Detect which cell encompasses the target text, then output its (X, Y) center coordinate. 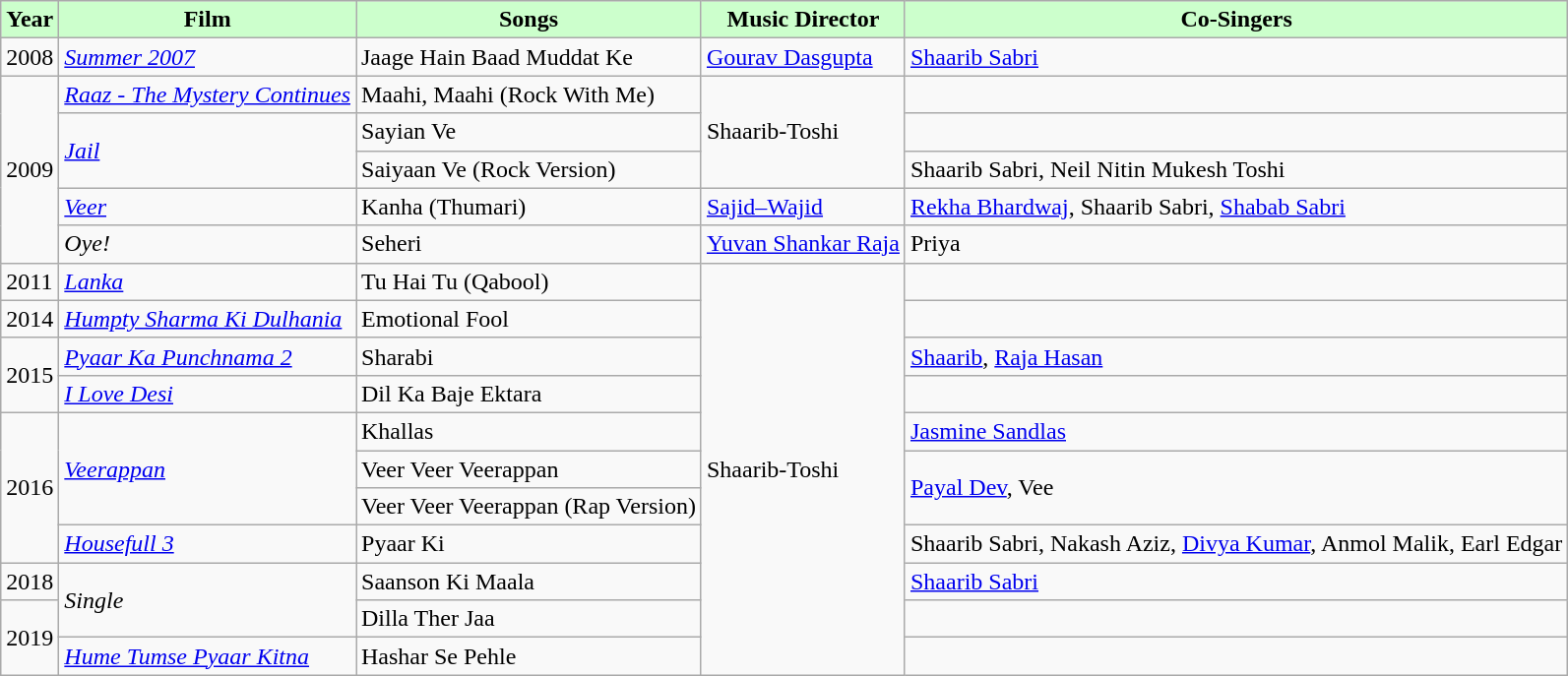
Shaarib Sabri, Neil Nitin Mukesh Toshi (1236, 169)
Maahi, Maahi (Rock With Me) (530, 94)
Dil Ka Baje Ektara (530, 394)
Pyaar Ki (530, 544)
Seheri (530, 244)
Jaage Hain Baad Muddat Ke (530, 57)
Rekha Bhardwaj, Shaarib Sabri, Shabab Sabri (1236, 207)
Summer 2007 (208, 57)
Emotional Fool (530, 319)
Shaarib Sabri, Nakash Aziz, Divya Kumar, Anmol Malik, Earl Edgar (1236, 544)
Music Director (803, 20)
2019 (30, 638)
Hashar Se Pehle (530, 656)
2016 (30, 487)
2018 (30, 582)
Shaarib, Raja Hasan (1236, 356)
I Love Desi (208, 394)
Hume Tumse Pyaar Kitna (208, 656)
Veerappan (208, 468)
Oye! (208, 244)
Saanson Ki Maala (530, 582)
Lanka (208, 281)
Jasmine Sandlas (1236, 431)
Dilla Ther Jaa (530, 619)
Sajid–Wajid (803, 207)
Yuvan Shankar Raja (803, 244)
Housefull 3 (208, 544)
Khallas (530, 431)
Songs (530, 20)
2015 (30, 375)
2014 (30, 319)
Humpty Sharma Ki Dulhania (208, 319)
Raaz - The Mystery Continues (208, 94)
Tu Hai Tu (Qabool) (530, 281)
2009 (30, 169)
Film (208, 20)
Veer Veer Veerappan (Rap Version) (530, 507)
Single (208, 600)
Payal Dev, Vee (1236, 488)
Kanha (Thumari) (530, 207)
Sharabi (530, 356)
Year (30, 20)
Pyaar Ka Punchnama 2 (208, 356)
Gourav Dasgupta (803, 57)
Veer Veer Veerappan (530, 469)
2008 (30, 57)
Priya (1236, 244)
Veer (208, 207)
Jail (208, 151)
Co-Singers (1236, 20)
Sayian Ve (530, 132)
2011 (30, 281)
Saiyaan Ve (Rock Version) (530, 169)
